Output the (x, y) coordinate of the center of the cell containing the given text.  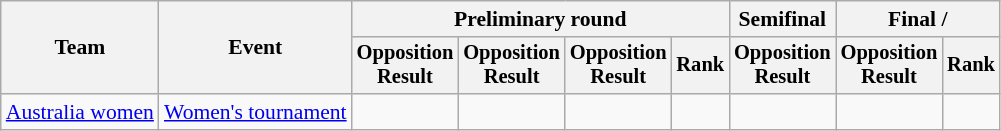
Women's tournament (256, 112)
Semifinal (782, 19)
Final / (918, 19)
Team (80, 48)
Australia women (80, 112)
Preliminary round (540, 19)
Event (256, 48)
